Capture the cell that displays the provided text and extract its (X, Y) central coordinate. 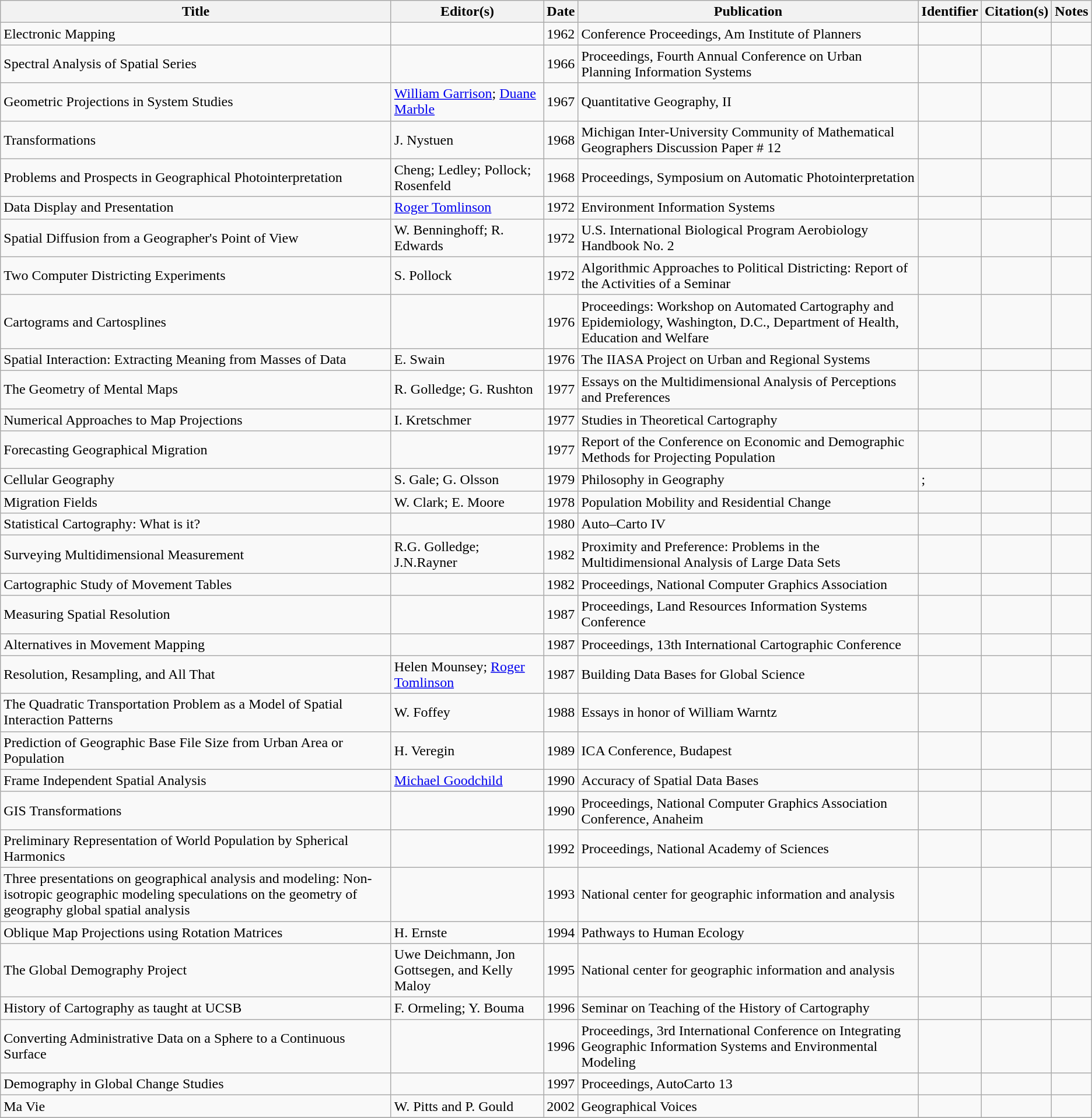
Two Computer Districting Experiments (196, 275)
Numerical Approaches to Map Projections (196, 419)
The IIASA Project on Urban and Regional Systems (748, 359)
S. Gale; G. Olsson (467, 480)
H. Veregin (467, 750)
Helen Mounsey; Roger Tomlinson (467, 674)
Demography in Global Change Studies (196, 1084)
Cartographic Study of Movement Tables (196, 584)
Spatial Interaction: Extracting Meaning from Masses of Data (196, 359)
Michigan Inter-University Community of Mathematical Geographers Discussion Paper # 12 (748, 140)
Algorithmic Approaches to Political Districting: Report of the Activities of a Seminar (748, 275)
Data Display and Presentation (196, 208)
Electronic Mapping (196, 34)
Alternatives in Movement Mapping (196, 644)
Proceedings, 3rd International Conference on Integrating Geographic Information Systems and Environmental Modeling (748, 1046)
E. Swain (467, 359)
Ma Vie (196, 1106)
Accuracy of Spatial Data Bases (748, 780)
Problems and Prospects in Geographical Photointerpretation (196, 177)
ICA Conference, Budapest (748, 750)
Transformations (196, 140)
The Geometry of Mental Maps (196, 390)
1995 (561, 970)
Citation(s) (1016, 12)
History of Cartography as taught at UCSB (196, 1008)
Pathways to Human Ecology (748, 933)
1979 (561, 480)
S. Pollock (467, 275)
1978 (561, 502)
Proceedings: Workshop on Automated Cartography and Epidemiology, Washington, D.C., Department of Health, Education and Welfare (748, 321)
Converting Administrative Data on a Sphere to a Continuous Surface (196, 1046)
Notes (1072, 12)
W. Benninghoff; R. Edwards (467, 238)
Proceedings, National Computer Graphics Association Conference, Anaheim (748, 811)
Proceedings, National Academy of Sciences (748, 848)
Date (561, 12)
J. Nystuen (467, 140)
; (950, 480)
Migration Fields (196, 502)
Proceedings, 13th International Cartographic Conference (748, 644)
W. Pitts and P. Gould (467, 1106)
1993 (561, 894)
The Global Demography Project (196, 970)
Editor(s) (467, 12)
2002 (561, 1106)
Proceedings, AutoCarto 13 (748, 1084)
1967 (561, 101)
1988 (561, 713)
Roger Tomlinson (467, 208)
1992 (561, 848)
The Quadratic Transportation Problem as a Model of Spatial Interaction Patterns (196, 713)
Environment Information Systems (748, 208)
Cellular Geography (196, 480)
F. Ormeling; Y. Bouma (467, 1008)
Uwe Deichmann, Jon Gottsegen, and Kelly Maloy (467, 970)
1980 (561, 524)
Geometric Projections in System Studies (196, 101)
1994 (561, 933)
Proceedings, Fourth Annual Conference on Urban Planning Information Systems (748, 64)
Statistical Cartography: What is it? (196, 524)
Identifier (950, 12)
W. Clark; E. Moore (467, 502)
Studies in Theoretical Cartography (748, 419)
Building Data Bases for Global Science (748, 674)
Population Mobility and Residential Change (748, 502)
1962 (561, 34)
Philosophy in Geography (748, 480)
Forecasting Geographical Migration (196, 450)
Report of the Conference on Economic and Demographic Methods for Projecting Population (748, 450)
W. Foffey (467, 713)
1989 (561, 750)
Spatial Diffusion from a Geographer's Point of View (196, 238)
1997 (561, 1084)
Publication (748, 12)
Conference Proceedings, Am Institute of Planners (748, 34)
Measuring Spatial Resolution (196, 615)
Proceedings, National Computer Graphics Association (748, 584)
U.S. International Biological Program Aerobiology Handbook No. 2 (748, 238)
Seminar on Teaching of the History of Cartography (748, 1008)
Auto–Carto IV (748, 524)
Proceedings, Symposium on Automatic Photointerpretation (748, 177)
Title (196, 12)
Frame Independent Spatial Analysis (196, 780)
1966 (561, 64)
Proximity and Preference: Problems in the Multidimensional Analysis of Large Data Sets (748, 554)
Preliminary Representation of World Population by Spherical Harmonics (196, 848)
R. Golledge; G. Rushton (467, 390)
Oblique Map Projections using Rotation Matrices (196, 933)
Resolution, Resampling, and All That (196, 674)
Cheng; Ledley; Pollock; Rosenfeld (467, 177)
I. Kretschmer (467, 419)
GIS Transformations (196, 811)
Prediction of Geographic Base File Size from Urban Area or Population (196, 750)
Quantitative Geography, II (748, 101)
Proceedings, Land Resources Information Systems Conference (748, 615)
Cartograms and Cartosplines (196, 321)
Geographical Voices (748, 1106)
Spectral Analysis of Spatial Series (196, 64)
Surveying Multidimensional Measurement (196, 554)
William Garrison; Duane Marble (467, 101)
H. Ernste (467, 933)
R.G. Golledge; J.N.Rayner (467, 554)
Essays on the Multidimensional Analysis of Perceptions and Preferences (748, 390)
Michael Goodchild (467, 780)
Essays in honor of William Warntz (748, 713)
